Scan for the cell matching the given text and deliver its (X, Y) coordinate at center. 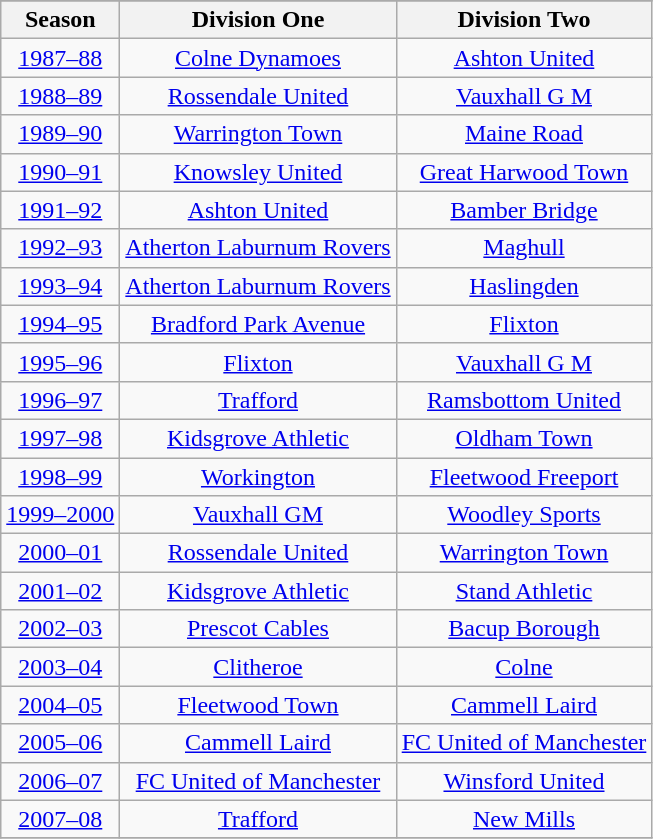
Maine Road (524, 134)
Colne Dynamoes (258, 58)
Haslingden (524, 286)
Fleetwood Town (258, 705)
Workington (258, 477)
1991–92 (60, 210)
Knowsley United (258, 172)
Ramsbottom United (524, 400)
1992–93 (60, 248)
2003–04 (60, 667)
2001–02 (60, 591)
Oldham Town (524, 438)
1994–95 (60, 324)
2006–07 (60, 781)
Winsford United (524, 781)
Season (60, 20)
Vauxhall GM (258, 515)
Clitheroe (258, 667)
1999–2000 (60, 515)
2000–01 (60, 553)
Maghull (524, 248)
Bamber Bridge (524, 210)
Bacup Borough (524, 629)
Fleetwood Freeport (524, 477)
Colne (524, 667)
Prescot Cables (258, 629)
2005–06 (60, 743)
Division One (258, 20)
Woodley Sports (524, 515)
1996–97 (60, 400)
1988–89 (60, 96)
1987–88 (60, 58)
1997–98 (60, 438)
1998–99 (60, 477)
1995–96 (60, 362)
Stand Athletic (524, 591)
1989–90 (60, 134)
Division Two (524, 20)
Great Harwood Town (524, 172)
New Mills (524, 819)
1990–91 (60, 172)
2002–03 (60, 629)
Bradford Park Avenue (258, 324)
2004–05 (60, 705)
2007–08 (60, 819)
1993–94 (60, 286)
